Determine the (x, y) coordinate at the center of the cell enclosing the given text.  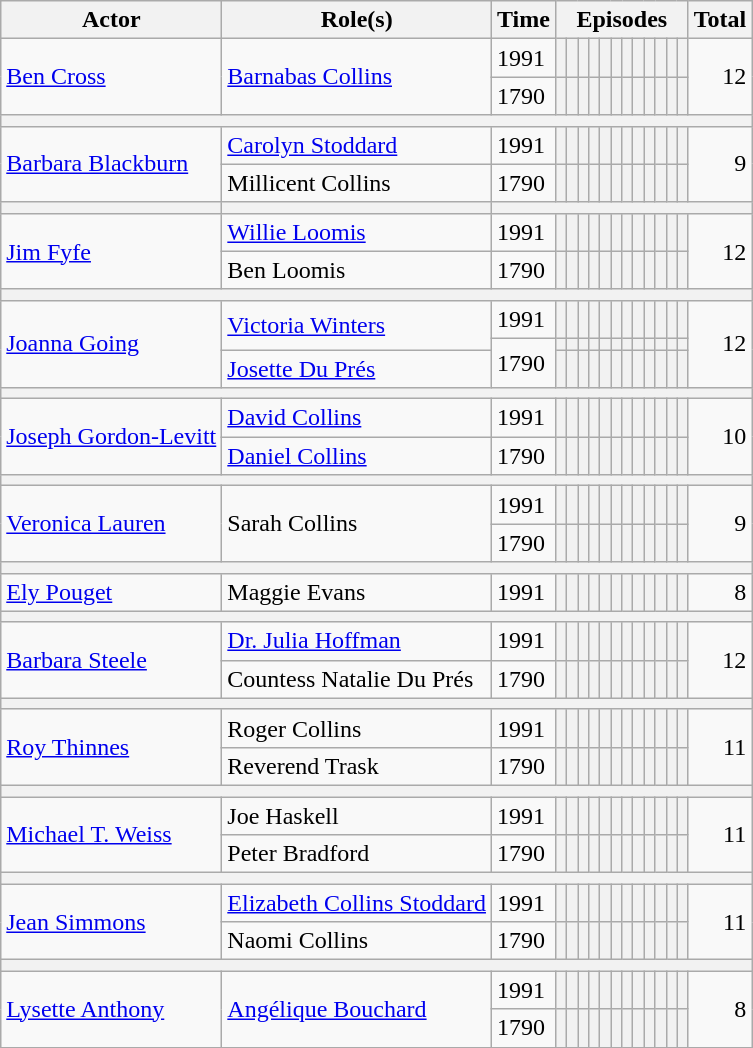
Joe Haskell (357, 815)
Joanna Going (112, 344)
Ben Cross (112, 77)
Total (720, 20)
Jean Simmons (112, 922)
Millicent Collins (357, 183)
Time (523, 20)
Roger Collins (357, 728)
Barbara Blackburn (112, 164)
Lysette Anthony (112, 1009)
Countess Natalie Du Prés (357, 679)
Dr. Julia Hoffman (357, 641)
David Collins (357, 418)
Daniel Collins (357, 456)
Veronica Lauren (112, 524)
Role(s) (357, 20)
Ben Loomis (357, 270)
Actor (112, 20)
Joseph Gordon-Levitt (112, 437)
Carolyn Stoddard (357, 145)
Sarah Collins (357, 524)
Victoria Winters (357, 324)
Willie Loomis (357, 232)
Jim Fyfe (112, 251)
Reverend Trask (357, 766)
10 (720, 437)
Naomi Collins (357, 941)
Roy Thinnes (112, 747)
Josette Du Prés (357, 369)
Barbara Steele (112, 660)
Angélique Bouchard (357, 1009)
Episodes (622, 20)
Elizabeth Collins Stoddard (357, 903)
Maggie Evans (357, 592)
Ely Pouget (112, 592)
Michael T. Weiss (112, 834)
Barnabas Collins (357, 77)
Peter Bradford (357, 854)
